Identify which cell holds the provided text, then report its (x, y) central coordinate. 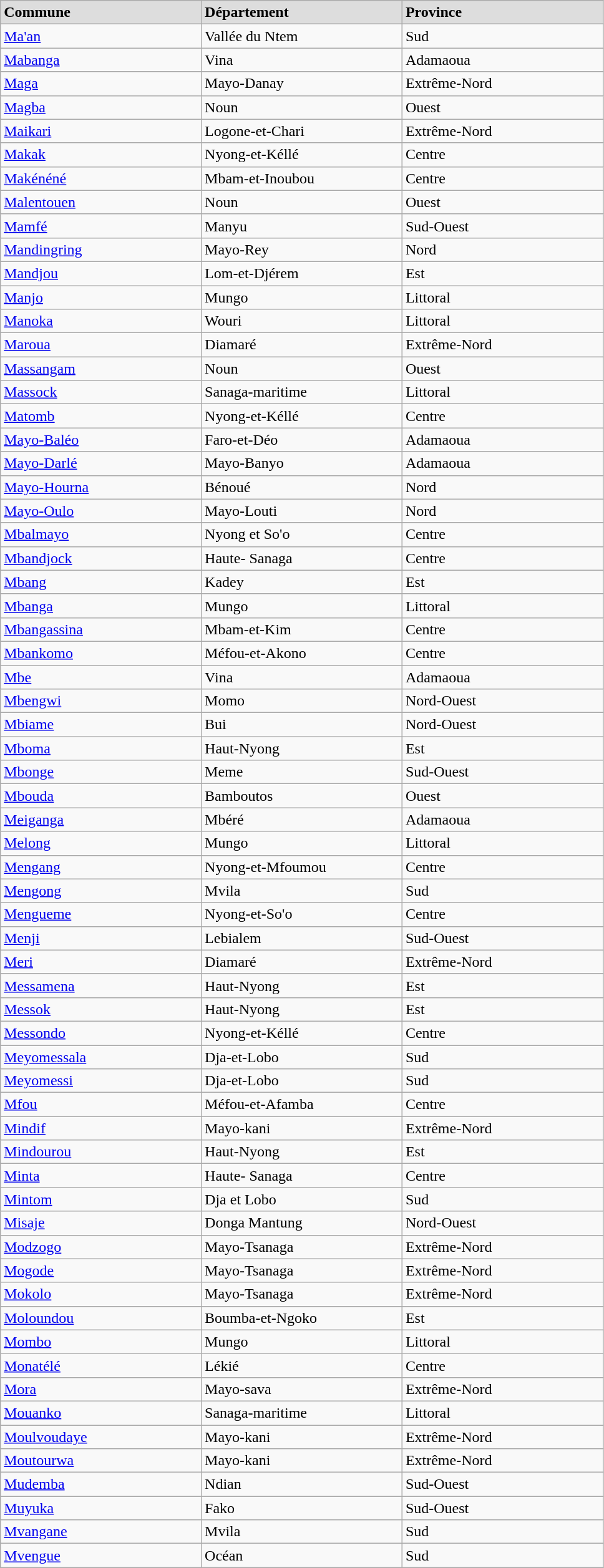
Moulvoudaye (101, 1436)
Misaje (101, 1223)
Méfou-et-Akono (302, 653)
Mbang (101, 582)
Mayo-sava (302, 1389)
Mengang (101, 867)
Mbengwi (101, 701)
Mbiame (101, 725)
Ndian (302, 1484)
Vallée du Ntem (302, 36)
Menji (101, 938)
Mbouda (101, 796)
Mintom (101, 1199)
Mengueme (101, 914)
Kadey (302, 582)
Moutourwa (101, 1461)
Lebialem (302, 938)
Mbam-et-Inoubou (302, 178)
Mabanga (101, 60)
Commune (101, 12)
Mayo-Rey (302, 249)
Ma'an (101, 36)
Meiganga (101, 820)
Meyomessala (101, 1057)
Mudemba (101, 1484)
Mayo-Oulo (101, 511)
Mayo-Danay (302, 84)
Mbanga (101, 606)
Muyuka (101, 1508)
Manjo (101, 298)
Monatélé (101, 1365)
Manoka (101, 321)
Moloundou (101, 1318)
Mandjou (101, 273)
Mombo (101, 1342)
Lom-et-Djérem (302, 273)
Maikari (101, 131)
Mengong (101, 891)
Mfou (101, 1105)
Matomb (101, 416)
Mamfé (101, 226)
Minta (101, 1176)
Mbankomo (101, 653)
Mvengue (101, 1556)
Boumba-et-Ngoko (302, 1318)
Maroua (101, 345)
Mbangassina (101, 629)
Méfou-et-Afamba (302, 1105)
Messamena (101, 985)
Magba (101, 107)
Province (502, 12)
Dja et Lobo (302, 1199)
Makak (101, 155)
Bamboutos (302, 796)
Makénéné (101, 178)
Malentouen (101, 202)
Wouri (302, 321)
Bénoué (302, 487)
Massock (101, 392)
Meme (302, 772)
Département (302, 12)
Mayo-Darlé (101, 463)
Modzogo (101, 1247)
Mbe (101, 677)
Mayo-Louti (302, 511)
Mindif (101, 1128)
Mandingring (101, 249)
Mouanko (101, 1413)
Mvangane (101, 1532)
Nyong-et-Mfoumou (302, 867)
Massangam (101, 369)
Mbonge (101, 772)
Mbandjock (101, 558)
Messondo (101, 1033)
Meyomessi (101, 1081)
Mindourou (101, 1152)
Mokolo (101, 1294)
Bui (302, 725)
Océan (302, 1556)
Manyu (302, 226)
Mbalmayo (101, 535)
Melong (101, 843)
Donga Mantung (302, 1223)
Meri (101, 962)
Mbam-et-Kim (302, 629)
Mayo-Hourna (101, 487)
Faro-et-Déo (302, 440)
Mayo-Banyo (302, 463)
Mayo-Baléo (101, 440)
Messok (101, 1009)
Mbéré (302, 820)
Mboma (101, 748)
Lékié (302, 1365)
Nyong et So'o (302, 535)
Mogode (101, 1270)
Maga (101, 84)
Momo (302, 701)
Logone-et-Chari (302, 131)
Mora (101, 1389)
Nyong-et-So'o (302, 914)
Fako (302, 1508)
